Locate the cell with the specified text and output its (x, y) center coordinate. 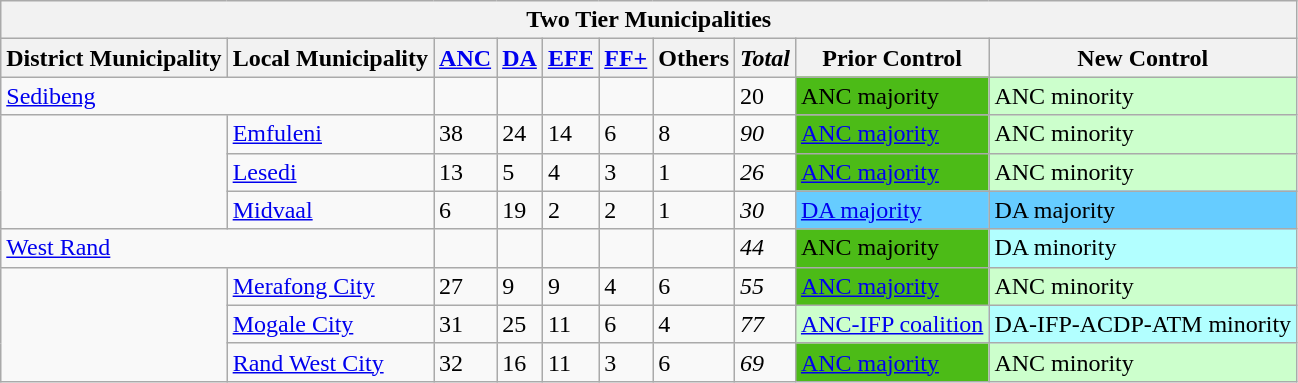
ANC-IFP coalition (892, 324)
19 (520, 210)
Emfuleni (330, 134)
Mogale City (330, 324)
77 (766, 324)
ANC (466, 58)
69 (766, 362)
DA minority (1143, 248)
Total (766, 58)
Two Tier Municipalities (649, 20)
Lesedi (330, 172)
25 (520, 324)
DA (520, 58)
8 (694, 134)
West Rand (218, 248)
EFF (570, 58)
Local Municipality (330, 58)
20 (766, 96)
Midvaal (330, 210)
Prior Control (892, 58)
55 (766, 286)
14 (570, 134)
38 (466, 134)
Others (694, 58)
24 (520, 134)
Sedibeng (218, 96)
District Municipality (114, 58)
31 (466, 324)
5 (520, 172)
26 (766, 172)
27 (466, 286)
32 (466, 362)
90 (766, 134)
DA-IFP-ACDP-ATM minority (1143, 324)
13 (466, 172)
16 (520, 362)
Rand West City (330, 362)
New Control (1143, 58)
30 (766, 210)
FF+ (626, 58)
Merafong City (330, 286)
44 (766, 248)
